Determine the [X, Y] coordinate at the center of the cell enclosing the given text.  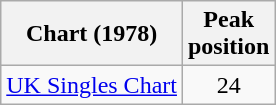
Chart (1978) [92, 34]
24 [228, 85]
Peakposition [228, 34]
UK Singles Chart [92, 85]
